Find where the given text appears and provide that cell's center as (X, Y) coordinate. 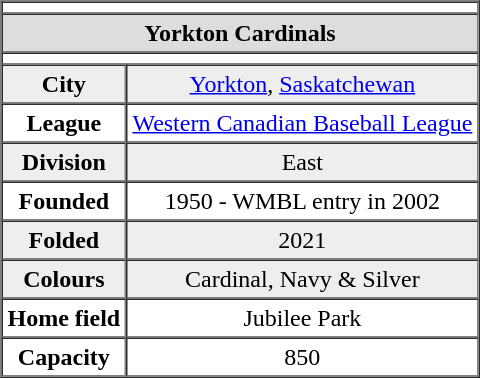
Colours (64, 280)
850 (302, 358)
League (64, 124)
Cardinal, Navy & Silver (302, 280)
Jubilee Park (302, 318)
Yorkton Cardinals (240, 34)
Folded (64, 240)
2021 (302, 240)
Yorkton, Saskatchewan (302, 84)
Capacity (64, 358)
Founded (64, 202)
City (64, 84)
Western Canadian Baseball League (302, 124)
Home field (64, 318)
1950 - WMBL entry in 2002 (302, 202)
Division (64, 162)
East (302, 162)
